From the cell containing the given text, extract its center point as [x, y] coordinate. 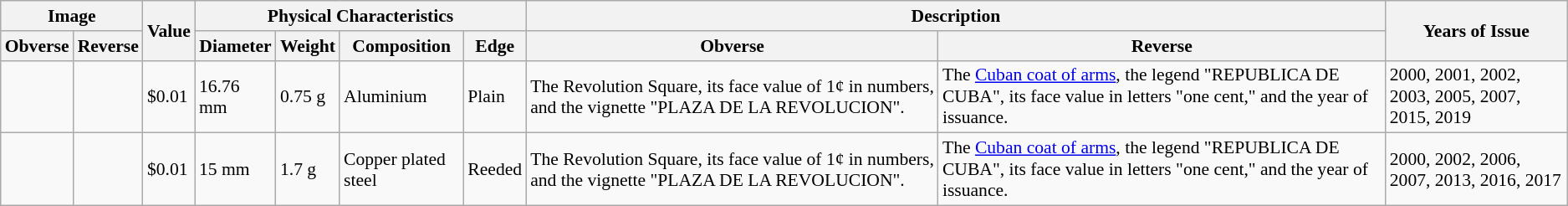
Value [169, 30]
Edge [495, 46]
Diameter [236, 46]
Years of Issue [1477, 30]
Copper plated steel [401, 169]
Reeded [495, 169]
Plain [495, 97]
Physical Characteristics [360, 16]
Composition [401, 46]
Image [72, 16]
2000, 2002, 2006, 2007, 2013, 2016, 2017 [1477, 169]
0.75 g [308, 97]
16.76 mm [236, 97]
Weight [308, 46]
Aluminium [401, 97]
15 mm [236, 169]
1.7 g [308, 169]
2000, 2001, 2002, 2003, 2005, 2007, 2015, 2019 [1477, 97]
Description [956, 16]
